Search for the cell housing the specified text and yield its [X, Y] center coordinate. 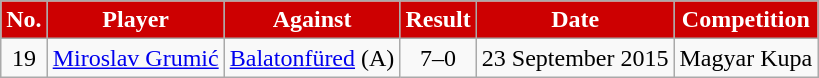
Date [575, 20]
23 September 2015 [575, 58]
No. [24, 20]
7–0 [438, 58]
Competition [746, 20]
Balatonfüred (A) [312, 58]
Magyar Kupa [746, 58]
Result [438, 20]
Against [312, 20]
19 [24, 58]
Player [136, 20]
Miroslav Grumić [136, 58]
